Locate the cell with the specified text and output its [X, Y] center coordinate. 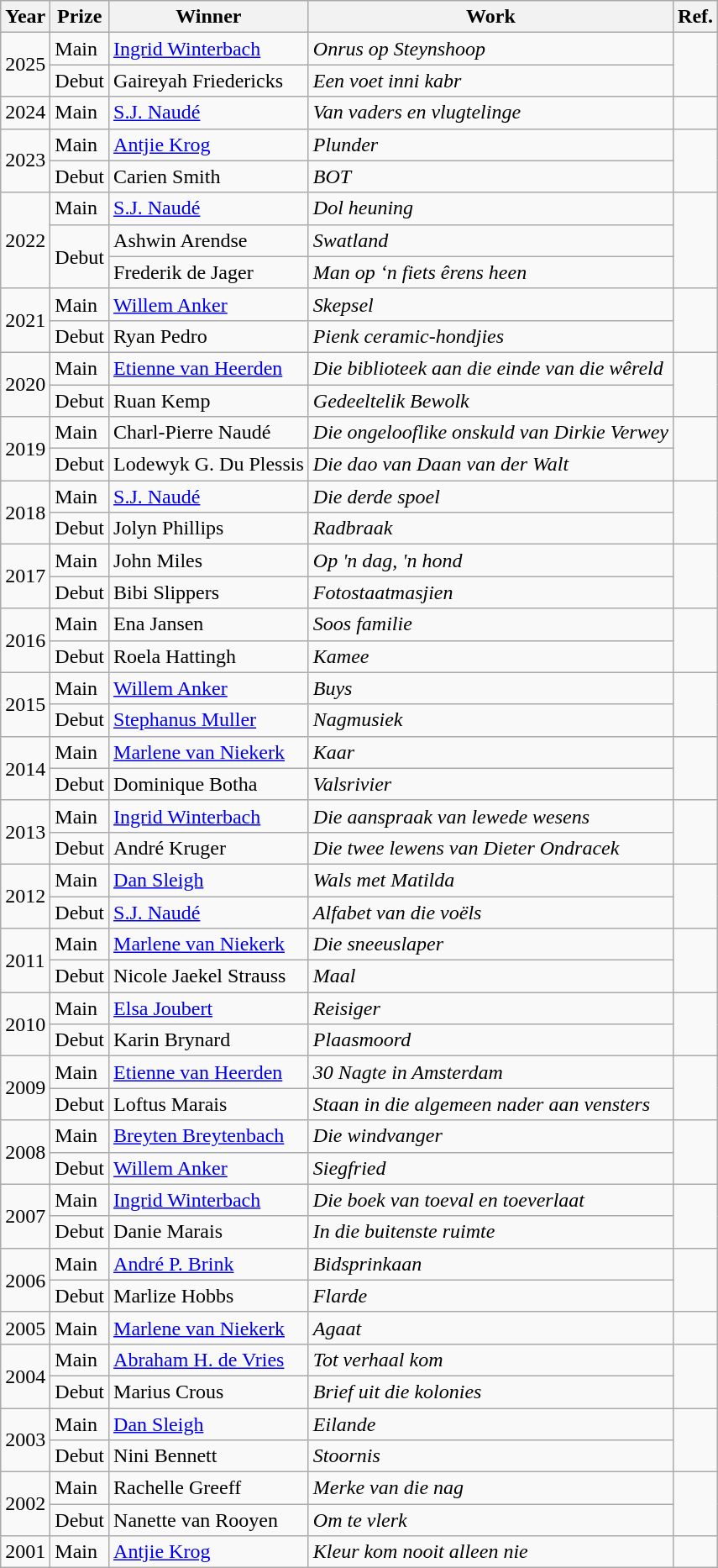
Die biblioteek aan die einde van die wêreld [490, 368]
Skepsel [490, 304]
Marius Crous [209, 1392]
2005 [25, 1328]
Charl-Pierre Naudé [209, 433]
Reisiger [490, 1008]
André Kruger [209, 848]
Ena Jansen [209, 624]
Eilande [490, 1424]
30 Nagte in Amsterdam [490, 1072]
Die dao van Daan van der Walt [490, 465]
Siegfried [490, 1168]
2004 [25, 1376]
Buys [490, 688]
Tot verhaal kom [490, 1360]
Van vaders en vlugtelinge [490, 113]
2011 [25, 960]
2018 [25, 513]
Swatland [490, 240]
Die aanspraak van lewede wesens [490, 816]
Gedeeltelik Bewolk [490, 401]
2017 [25, 576]
Fotostaatmasjien [490, 592]
2015 [25, 704]
2001 [25, 1552]
2012 [25, 896]
Radbraak [490, 529]
2023 [25, 160]
Nanette van Rooyen [209, 1520]
Ryan Pedro [209, 336]
Die ongelooflike onskuld van Dirkie Verwey [490, 433]
Marlize Hobbs [209, 1296]
Die derde spoel [490, 497]
Kaar [490, 752]
Abraham H. de Vries [209, 1360]
John Miles [209, 560]
Dol heuning [490, 208]
Alfabet van die voëls [490, 912]
2014 [25, 768]
2019 [25, 449]
Elsa Joubert [209, 1008]
Kleur kom nooit alleen nie [490, 1552]
Kamee [490, 656]
Roela Hattingh [209, 656]
Bibi Slippers [209, 592]
Frederik de Jager [209, 272]
2016 [25, 640]
2010 [25, 1024]
André P. Brink [209, 1264]
BOT [490, 176]
Winner [209, 17]
2024 [25, 113]
Die sneeuslaper [490, 944]
2008 [25, 1152]
Jolyn Phillips [209, 529]
Soos familie [490, 624]
2020 [25, 384]
Nini Bennett [209, 1456]
2025 [25, 65]
Stoornis [490, 1456]
Flarde [490, 1296]
Maal [490, 976]
Nagmusiek [490, 720]
Danie Marais [209, 1232]
Om te vlerk [490, 1520]
Carien Smith [209, 176]
Karin Brynard [209, 1040]
2009 [25, 1088]
Year [25, 17]
Ashwin Arendse [209, 240]
Ref. [695, 17]
Dominique Botha [209, 784]
Ruan Kemp [209, 401]
2007 [25, 1216]
Brief uit die kolonies [490, 1392]
Stephanus Muller [209, 720]
Loftus Marais [209, 1104]
Lodewyk G. Du Plessis [209, 465]
Plunder [490, 145]
Op 'n dag, 'n hond [490, 560]
Breyten Breytenbach [209, 1136]
Merke van die nag [490, 1488]
Rachelle Greeff [209, 1488]
Prize [80, 17]
Bidsprinkaan [490, 1264]
2013 [25, 832]
Die boek van toeval en toeverlaat [490, 1200]
2021 [25, 320]
Die windvanger [490, 1136]
Valsrivier [490, 784]
Staan in die algemeen nader aan vensters [490, 1104]
In die buitenste ruimte [490, 1232]
Agaat [490, 1328]
Onrus op Steynshoop [490, 49]
Wals met Matilda [490, 880]
Die twee lewens van Dieter Ondracek [490, 848]
Nicole Jaekel Strauss [209, 976]
2006 [25, 1280]
Plaasmoord [490, 1040]
Man op ‘n fiets êrens heen [490, 272]
2022 [25, 240]
2003 [25, 1440]
Een voet inni kabr [490, 81]
2002 [25, 1504]
Gaireyah Friedericks [209, 81]
Pienk ceramic-hondjies [490, 336]
Work [490, 17]
